Return the (X, Y) coordinate for the center point of the cell that contains the specified text.  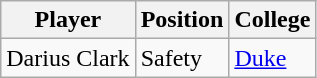
Duke (272, 58)
Position (182, 20)
Safety (182, 58)
Darius Clark (68, 58)
Player (68, 20)
College (272, 20)
